Output the [X, Y] coordinate of the center of the cell containing the given text.  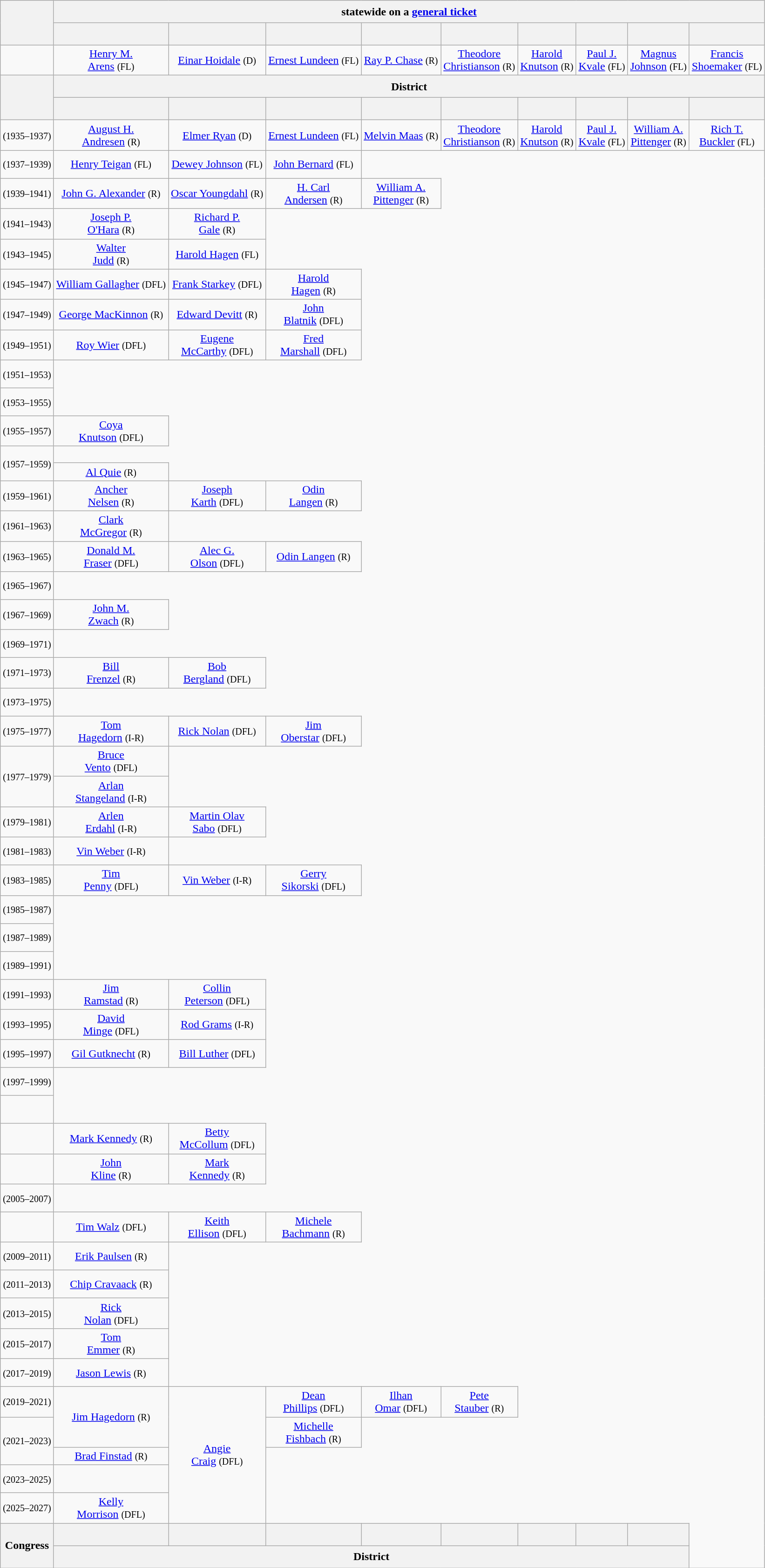
August H.Andresen (R) [111, 135]
KellyMorrison (DFL) [111, 1508]
TomHagedorn (I-R) [111, 731]
William Gallagher (DFL) [111, 284]
Edward Devitt (R) [217, 315]
Chip Cravaack (R) [111, 1284]
(1945–1947) [27, 284]
JimRamstad (R) [111, 994]
(1937–1939) [27, 164]
(2019–2021) [27, 1401]
(1939–1941) [27, 194]
DavidMinge (DFL) [111, 1024]
(1951–1953) [27, 374]
BobBergland (DFL) [217, 673]
Congress [27, 1546]
Henry Teigan (FL) [111, 164]
(1963–1965) [27, 556]
Joseph P.O'Hara (R) [111, 223]
(2013–2015) [27, 1313]
Alec G.Olson (DFL) [217, 556]
RickNolan (DFL) [111, 1313]
CoyaKnutson (DFL) [111, 431]
(2023–2025) [27, 1479]
TomEmmer (R) [111, 1344]
(1967–1969) [27, 615]
(2017–2019) [27, 1372]
(1957–1959) [27, 463]
BruceVento (DFL) [111, 762]
Oscar Youngdahl (R) [217, 194]
ClarkMcGregor (R) [111, 526]
Rod Grams (I-R) [217, 1024]
(1943–1945) [27, 254]
BettyMcCollum (DFL) [217, 1139]
George MacKinnon (R) [111, 315]
Bill Luther (DFL) [217, 1054]
EugeneMcCarthy (DFL) [217, 345]
Al Quie (R) [111, 472]
AncherNelsen (R) [111, 495]
Elmer Ryan (D) [217, 135]
(1965–1967) [27, 586]
(1973–1975) [27, 702]
Odin Langen (R) [314, 556]
IlhanOmar (DFL) [401, 1401]
JosephKarth (DFL) [217, 495]
Jason Lewis (R) [111, 1372]
(1989–1991) [27, 965]
AngieCraig (DFL) [217, 1454]
(1981–1983) [27, 851]
statewide on a general ticket [409, 12]
(1977–1979) [27, 777]
CollinPeterson (DFL) [217, 994]
Martin OlavSabo (DFL) [217, 822]
(2025–2027) [27, 1508]
(1949–1951) [27, 345]
Brad Finstad (R) [111, 1456]
Gil Gutknecht (R) [111, 1054]
(1935–1937) [27, 135]
ArlanStangeland (I-R) [111, 791]
(2015–2017) [27, 1344]
(1975–1977) [27, 731]
Frank Starkey (DFL) [217, 284]
John Bernard (FL) [314, 164]
OdinLangen (R) [314, 495]
DeanPhillips (DFL) [314, 1401]
(1983–1985) [27, 880]
(1953–1955) [27, 402]
Melvin Maas (R) [401, 135]
MicheleBachmann (R) [314, 1227]
Rich T.Buckler (FL) [727, 135]
FrancisShoemaker (FL) [727, 61]
John G. Alexander (R) [111, 194]
(2009–2011) [27, 1256]
Ray P. Chase (R) [401, 61]
(2005–2007) [27, 1198]
(1985–1987) [27, 909]
(1947–1949) [27, 315]
(1993–1995) [27, 1024]
(2021–2023) [27, 1441]
Dewey Johnson (FL) [217, 164]
(1995–1997) [27, 1054]
HaroldHagen (R) [314, 284]
Richard P.Gale (R) [217, 223]
Harold Hagen (FL) [217, 254]
TimPenny (DFL) [111, 880]
Tim Walz (DFL) [111, 1227]
Donald M.Fraser (DFL) [111, 556]
PeteStauber (R) [480, 1401]
MarkKennedy (R) [217, 1169]
BillFrenzel (R) [111, 673]
Henry M.Arens (FL) [111, 61]
Jim Hagedorn (R) [111, 1417]
H. CarlAndersen (R) [314, 194]
WalterJudd (R) [111, 254]
Mark Kennedy (R) [111, 1139]
(2011–2013) [27, 1284]
FredMarshall (DFL) [314, 345]
(1987–1989) [27, 937]
(1959–1961) [27, 495]
KeithEllison (DFL) [217, 1227]
JohnKline (R) [111, 1169]
(1979–1981) [27, 822]
MichelleFishbach (R) [314, 1432]
(1955–1957) [27, 431]
ArlenErdahl (I-R) [111, 822]
JohnBlatnik (DFL) [314, 315]
(1991–1993) [27, 994]
JimOberstar (DFL) [314, 731]
(1997–1999) [27, 1081]
Einar Hoidale (D) [217, 61]
GerrySikorski (DFL) [314, 880]
John M.Zwach (R) [111, 615]
(1971–1973) [27, 673]
Rick Nolan (DFL) [217, 731]
(1961–1963) [27, 526]
(1969–1971) [27, 644]
Erik Paulsen (R) [111, 1256]
MagnusJohnson (FL) [658, 61]
(1941–1943) [27, 223]
Roy Wier (DFL) [111, 345]
